Find where the given text appears and provide that cell's center as [X, Y] coordinate. 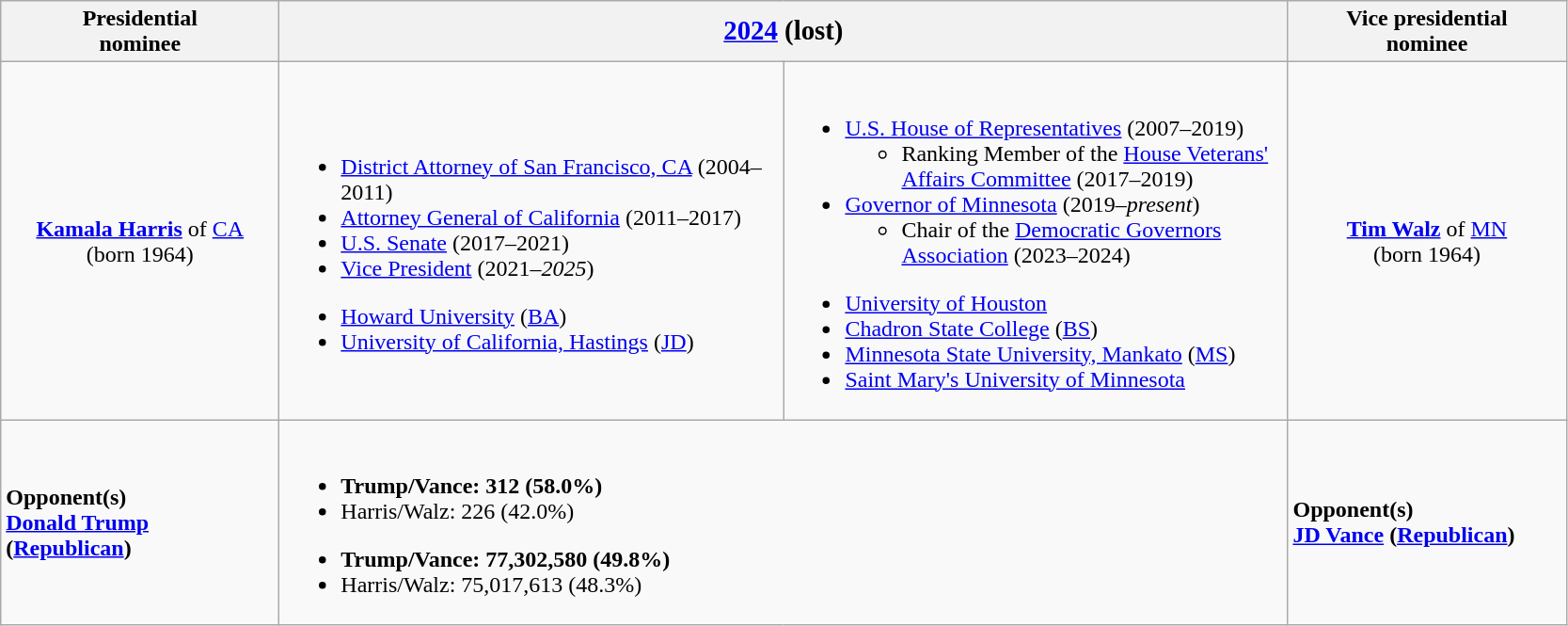
2024 (lost) [784, 32]
Vice presidentialnominee [1427, 32]
Opponent(s)Donald Trump (Republican) [140, 522]
Trump/Vance: 312 (58.0%)Harris/Walz: 226 (42.0%)Trump/Vance: 77,302,580 (49.8%)Harris/Walz: 75,017,613 (48.3%) [784, 522]
Opponent(s)JD Vance (Republican) [1427, 522]
Tim Walz of MN(born 1964) [1427, 241]
Kamala Harris of CA(born 1964) [140, 241]
Presidentialnominee [140, 32]
